Identify which cell holds the provided text, then report its (x, y) central coordinate. 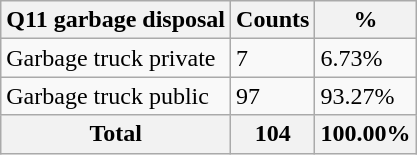
93.27% (366, 96)
Q11 garbage disposal (116, 20)
97 (273, 96)
Counts (273, 20)
100.00% (366, 134)
Garbage truck private (116, 58)
6.73% (366, 58)
% (366, 20)
Garbage truck public (116, 96)
Total (116, 134)
104 (273, 134)
7 (273, 58)
